Search for the cell housing the specified text and yield its [x, y] center coordinate. 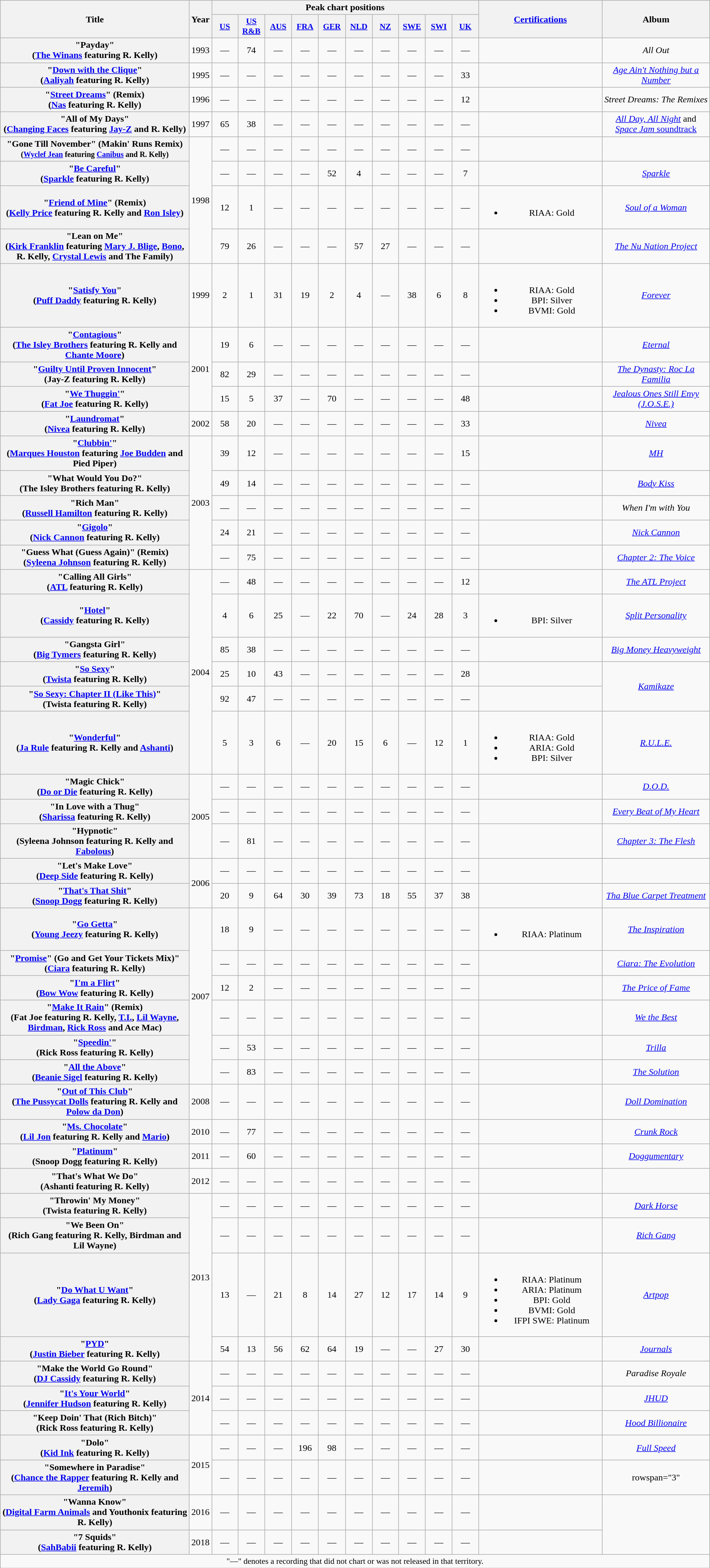
RIAA: Platinum [540, 930]
"Clubbin'"(Marques Houston featuring Joe Budden and Pied Piper) [95, 453]
The ATL Project [656, 582]
The Nu Nation Project [656, 246]
"7 Squids"(SahBabii featuring R. Kelly) [95, 1542]
"All of My Days"(Changing Faces featuring Jay-Z and R. Kelly) [95, 124]
74 [251, 50]
"Gigolo"(Nick Cannon featuring R. Kelly) [95, 532]
Every Beat of My Heart [656, 811]
Soul of a Woman [656, 207]
2004 [200, 672]
MH [656, 453]
"Make the World Go Round"(DJ Cassidy featuring R. Kelly) [95, 1374]
The Price of Fame [656, 988]
65 [225, 124]
Age Ain't Nothing but a Number [656, 75]
"Do What U Want"(Lady Gaga featuring R. Kelly) [95, 1294]
Doll Domination [656, 1102]
2006 [200, 883]
Sparkle [656, 174]
83 [251, 1072]
2003 [200, 503]
62 [305, 1349]
"Gangsta Girl"(Big Tymers featuring R. Kelly) [95, 649]
"All the Above"(Beanie Sigel featuring R. Kelly) [95, 1072]
Full Speed [656, 1447]
Chapter 2: The Voice [656, 557]
52 [332, 174]
"Magic Chick"(Do or Die featuring R. Kelly) [95, 786]
7 [465, 174]
Rich Gang [656, 1235]
196 [305, 1447]
Ciara: The Evolution [656, 963]
"Make It Rain" (Remix)(Fat Joe featuring R. Kelly, T.I., Lil Wayne, Birdman, Rick Ross and Ace Mac) [95, 1018]
The Solution [656, 1072]
Doggumentary [656, 1156]
26 [251, 246]
1996 [200, 99]
"Guilty Until Proven Innocent"(Jay-Z featuring R. Kelly) [95, 375]
USR&B [251, 27]
"Street Dreams" (Remix)(Nas featuring R. Kelly) [95, 99]
"That's That Shit"(Snoop Dogg featuring R. Kelly) [95, 895]
2011 [200, 1156]
RIAA: GoldARIA: GoldBPI: Silver [540, 742]
R.U.L.E. [656, 742]
82 [225, 375]
2010 [200, 1131]
FRA [305, 27]
"We Been On"(Rich Gang featuring R. Kelly, Birdman and Lil Wayne) [95, 1235]
Jealous Ones Still Envy (J.O.S.E.) [656, 399]
BPI: Silver [540, 616]
"Hotel"(Cassidy featuring R. Kelly) [95, 616]
"Keep Doin' That (Rich Bitch)"(Rick Ross featuring R. Kelly) [95, 1423]
Big Money Heavyweight [656, 649]
"Be Careful"(Sparkle featuring R. Kelly) [95, 174]
SWI [439, 27]
Artpop [656, 1294]
47 [251, 698]
The Dynasty: Roc La Familia [656, 375]
1999 [200, 295]
54 [225, 1349]
UK [465, 27]
"Satisfy You"(Puff Daddy featuring R. Kelly) [95, 295]
2015 [200, 1465]
"Throwin' My Money"(Twista featuring R. Kelly) [95, 1206]
Year [200, 19]
98 [332, 1447]
We the Best [656, 1018]
43 [278, 674]
1998 [200, 200]
Tha Blue Carpet Treatment [656, 895]
"So Sexy: Chapter II (Like This)"(Twista featuring R. Kelly) [95, 698]
10 [251, 674]
Body Kiss [656, 483]
"Calling All Girls"(ATL featuring R. Kelly) [95, 582]
"Speedin'"(Rick Ross featuring R. Kelly) [95, 1047]
Journals [656, 1349]
"Gone Till November" (Makin' Runs Remix)(Wyclef Jean featuring Canibus and R. Kelly) [95, 149]
GER [332, 27]
"In Love with a Thug"(Sharissa featuring R. Kelly) [95, 811]
Peak chart positions [345, 8]
"Ms. Chocolate"(Lil Jon featuring R. Kelly and Mario) [95, 1131]
"Hypnotic"(Syleena Johnson featuring R. Kelly and Fabolous) [95, 841]
2005 [200, 816]
D.O.D. [656, 786]
2016 [200, 1512]
The Inspiration [656, 930]
NZ [385, 27]
"I'm a Flirt"(Bow Wow featuring R. Kelly) [95, 988]
RIAA: GoldBPI: SilverBVMI: Gold [540, 295]
"Wonderful"(Ja Rule featuring R. Kelly and Ashanti) [95, 742]
1995 [200, 75]
"Somewhere in Paradise"(Chance the Rapper featuring R. Kelly and Jeremih) [95, 1477]
60 [251, 1156]
81 [251, 841]
Forever [656, 295]
2002 [200, 424]
SWE [412, 27]
All Day, All Night and Space Jam soundtrack [656, 124]
"Guess What (Guess Again)" (Remix)(Syleena Johnson featuring R. Kelly) [95, 557]
"Go Getta"(Young Jeezy featuring R. Kelly) [95, 930]
2008 [200, 1102]
Certifications [540, 19]
53 [251, 1047]
Eternal [656, 344]
When I'm with You [656, 508]
RIAA: PlatinumARIA: PlatinumBPI: GoldBVMI: GoldIFPI SWE: Platinum [540, 1294]
"PYD"(Justin Bieber featuring R. Kelly) [95, 1349]
"Let's Make Love"(Deep Side featuring R. Kelly) [95, 871]
29 [251, 375]
US [225, 27]
RIAA: Gold [540, 207]
85 [225, 649]
2001 [200, 369]
Album [656, 19]
57 [359, 246]
1997 [200, 124]
"So Sexy"(Twista featuring R. Kelly) [95, 674]
22 [332, 616]
2014 [200, 1398]
JHUD [656, 1398]
2018 [200, 1542]
"Platinum"(Snoop Dogg featuring R. Kelly) [95, 1156]
73 [359, 895]
Nivea [656, 424]
"Promise" (Go and Get Your Tickets Mix)"(Ciara featuring R. Kelly) [95, 963]
"Contagious"(The Isley Brothers featuring R. Kelly and Chante Moore) [95, 344]
"Down with the Clique"(Aaliyah featuring R. Kelly) [95, 75]
Title [95, 19]
31 [278, 295]
Crunk Rock [656, 1131]
Paradise Royale [656, 1374]
17 [412, 1294]
rowspan="3" [656, 1477]
2007 [200, 996]
"Payday"(The Winans featuring R. Kelly) [95, 50]
"Lean on Me"(Kirk Franklin featuring Mary J. Blige, Bono, R. Kelly, Crystal Lewis and The Family) [95, 246]
Hood Billionaire [656, 1423]
"We Thuggin'"(Fat Joe featuring R. Kelly) [95, 399]
"Out of This Club"(The Pussycat Dolls featuring R. Kelly and Polow da Don) [95, 1102]
All Out [656, 50]
"That's What We Do"(Ashanti featuring R. Kelly) [95, 1181]
1993 [200, 50]
Chapter 3: The Flesh [656, 841]
"What Would You Do?"(The Isley Brothers featuring R. Kelly) [95, 483]
55 [412, 895]
2012 [200, 1181]
79 [225, 246]
Street Dreams: The Remixes [656, 99]
2013 [200, 1277]
"Wanna Know"(Digital Farm Animals and Youthonix featuring R. Kelly) [95, 1512]
NLD [359, 27]
"Laundromat"(Nivea featuring R. Kelly) [95, 424]
AUS [278, 27]
"Friend of Mine" (Remix)(Kelly Price featuring R. Kelly and Ron Isley) [95, 207]
"Rich Man"(Russell Hamilton featuring R. Kelly) [95, 508]
77 [251, 1131]
Trilla [656, 1047]
Split Personality [656, 616]
75 [251, 557]
Kamikaze [656, 686]
49 [225, 483]
Nick Cannon [656, 532]
92 [225, 698]
"—" denotes a recording that did not chart or was not released in that territory. [355, 1561]
Dark Horse [656, 1206]
58 [225, 424]
"Dolo"(Kid Ink featuring R. Kelly) [95, 1447]
56 [278, 1349]
"It's Your World"(Jennifer Hudson featuring R. Kelly) [95, 1398]
